Return the [x, y] coordinate for the center point of the cell that contains the specified text.  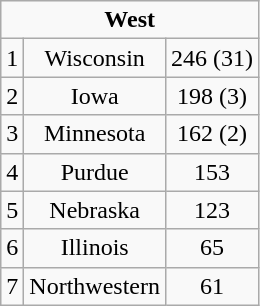
Iowa [95, 96]
246 (31) [212, 58]
2 [12, 96]
4 [12, 172]
Nebraska [95, 210]
3 [12, 134]
1 [12, 58]
7 [12, 286]
Wisconsin [95, 58]
153 [212, 172]
Illinois [95, 248]
5 [12, 210]
6 [12, 248]
Purdue [95, 172]
Minnesota [95, 134]
162 (2) [212, 134]
61 [212, 286]
65 [212, 248]
123 [212, 210]
198 (3) [212, 96]
West [130, 20]
Northwestern [95, 286]
